From the cell containing the given text, extract its center point as [X, Y] coordinate. 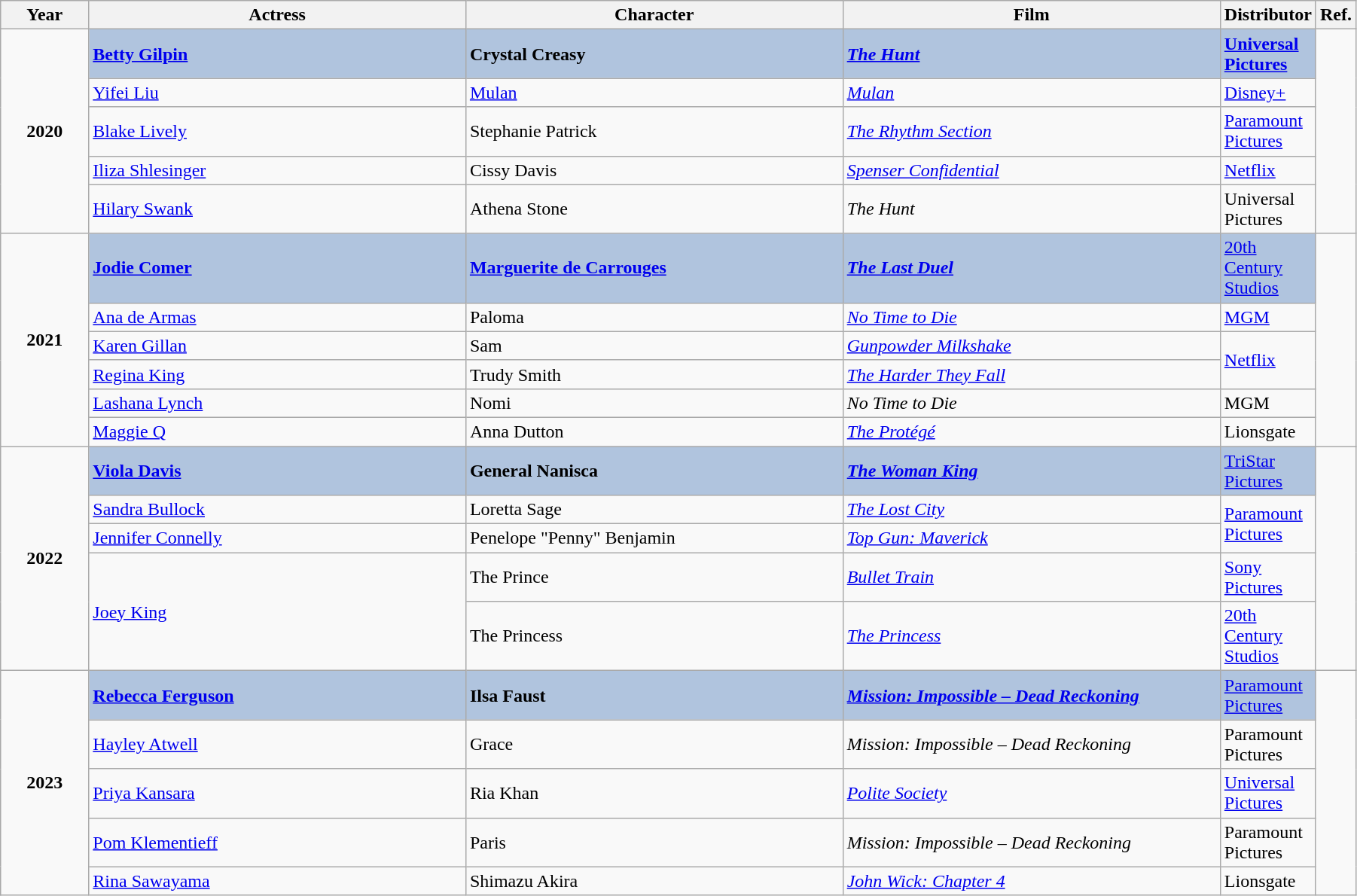
TriStar Pictures [1268, 470]
Sandra Bullock [277, 510]
Karen Gillan [277, 346]
Ilsa Faust [654, 696]
Trudy Smith [654, 374]
Priya Kansara [277, 794]
General Nanisca [654, 470]
Stephanie Patrick [654, 131]
Pom Klementieff [277, 842]
Spenser Confidential [1032, 170]
Polite Society [1032, 794]
Distributor [1268, 15]
Blake Lively [277, 131]
Sony Pictures [1268, 577]
Crystal Creasy [654, 54]
Grace [654, 744]
Joey King [277, 611]
Anna Dutton [654, 431]
Hilary Swank [277, 209]
2023 [45, 783]
Iliza Shlesinger [277, 170]
The Rhythm Section [1032, 131]
Jodie Comer [277, 268]
Sam [654, 346]
Nomi [654, 403]
Paloma [654, 317]
Marguerite de Carrouges [654, 268]
Disney+ [1268, 93]
The Woman King [1032, 470]
Maggie Q [277, 431]
Viola Davis [277, 470]
Penelope "Penny" Benjamin [654, 538]
2022 [45, 558]
Regina King [277, 374]
Betty Gilpin [277, 54]
The Last Duel [1032, 268]
2020 [45, 131]
Lashana Lynch [277, 403]
Athena Stone [654, 209]
The Prince [654, 577]
Hayley Atwell [277, 744]
2021 [45, 340]
Loretta Sage [654, 510]
Ria Khan [654, 794]
Gunpowder Milkshake [1032, 346]
Character [654, 15]
Ana de Armas [277, 317]
Bullet Train [1032, 577]
Year [45, 15]
Film [1032, 15]
Rebecca Ferguson [277, 696]
Shimazu Akira [654, 881]
The Harder They Fall [1032, 374]
The Protégé [1032, 431]
Paris [654, 842]
Ref. [1336, 15]
Actress [277, 15]
The Lost City [1032, 510]
Yifei Liu [277, 93]
Top Gun: Maverick [1032, 538]
Jennifer Connelly [277, 538]
Cissy Davis [654, 170]
Rina Sawayama [277, 881]
John Wick: Chapter 4 [1032, 881]
